Identify which cell holds the provided text, then report its [x, y] central coordinate. 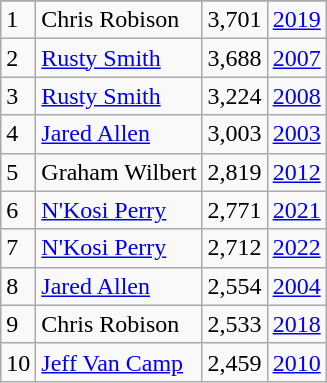
5 [18, 172]
10 [18, 362]
9 [18, 324]
2019 [296, 20]
8 [18, 286]
2 [18, 58]
2008 [296, 96]
2,554 [234, 286]
2022 [296, 248]
2010 [296, 362]
2,712 [234, 248]
2,533 [234, 324]
2007 [296, 58]
3,003 [234, 134]
3 [18, 96]
3,224 [234, 96]
2004 [296, 286]
7 [18, 248]
2012 [296, 172]
2,459 [234, 362]
3,701 [234, 20]
2,771 [234, 210]
2018 [296, 324]
1 [18, 20]
2,819 [234, 172]
4 [18, 134]
Jeff Van Camp [119, 362]
6 [18, 210]
2021 [296, 210]
Graham Wilbert [119, 172]
3,688 [234, 58]
2003 [296, 134]
